Pinpoint the cell where the given text exists, returning its [X, Y] midpoint coordinate. 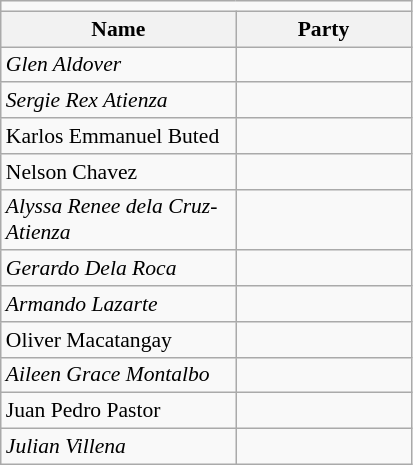
Juan Pedro Pastor [118, 411]
Sergie Rex Atienza [118, 101]
Julian Villena [118, 447]
Oliver Macatangay [118, 340]
Glen Aldover [118, 65]
Karlos Emmanuel Buted [118, 136]
Gerardo Dela Roca [118, 269]
Alyssa Renee dela Cruz-Atienza [118, 220]
Party [324, 29]
Nelson Chavez [118, 172]
Armando Lazarte [118, 304]
Name [118, 29]
Aileen Grace Montalbo [118, 375]
